Return the (X, Y) coordinate for the center point of the cell that contains the specified text.  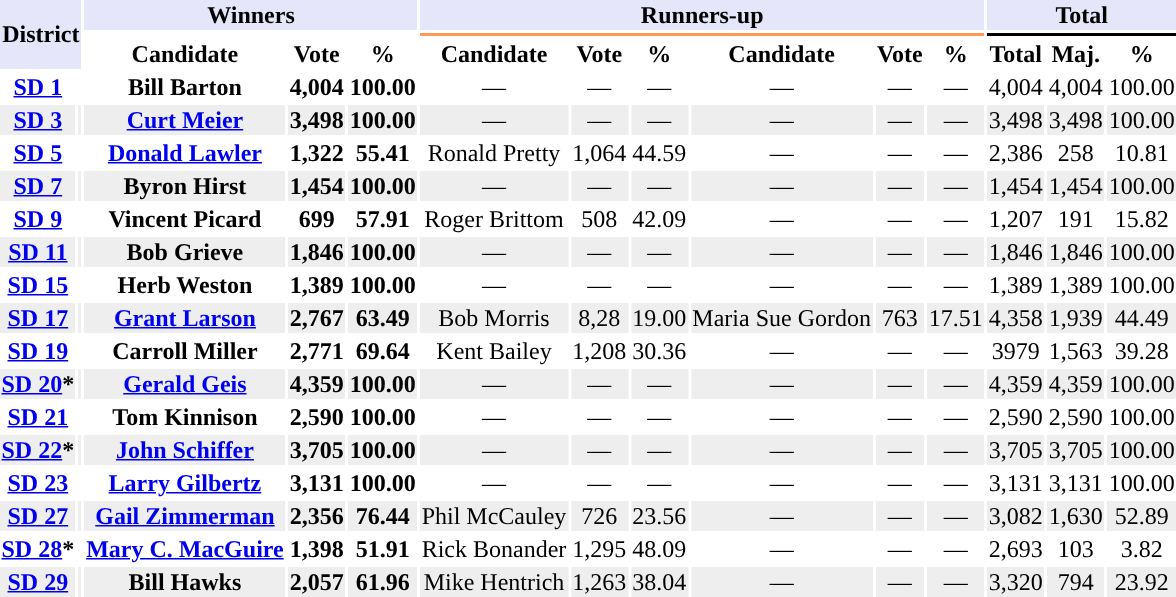
44.59 (660, 153)
Tom Kinnison (186, 417)
57.91 (382, 219)
SD 19 (38, 351)
SD 5 (38, 153)
Grant Larson (186, 318)
2,386 (1016, 153)
Bill Barton (186, 87)
Carroll Miller (186, 351)
1,064 (600, 153)
3.82 (1142, 549)
Curt Meier (186, 120)
SD 3 (38, 120)
Bob Grieve (186, 252)
Maria Sue Gordon (782, 318)
Ronald Pretty (494, 153)
42.09 (660, 219)
103 (1076, 549)
51.91 (382, 549)
69.64 (382, 351)
30.36 (660, 351)
SD 1 (38, 87)
1,263 (600, 582)
John Schiffer (186, 450)
Roger Brittom (494, 219)
Runners-up (702, 15)
SD 20* (38, 384)
2,767 (316, 318)
61.96 (382, 582)
17.51 (956, 318)
4,358 (1016, 318)
Gerald Geis (186, 384)
SD 27 (38, 516)
3,082 (1016, 516)
3979 (1016, 351)
Mike Hentrich (494, 582)
District (41, 34)
23.92 (1142, 582)
Donald Lawler (186, 153)
15.82 (1142, 219)
3,320 (1016, 582)
Rick Bonander (494, 549)
48.09 (660, 549)
Gail Zimmerman (186, 516)
Phil McCauley (494, 516)
Bob Morris (494, 318)
2,693 (1016, 549)
SD 7 (38, 186)
SD 15 (38, 285)
Winners (252, 15)
SD 9 (38, 219)
8,28 (600, 318)
1,630 (1076, 516)
SD 11 (38, 252)
258 (1076, 153)
191 (1076, 219)
794 (1076, 582)
2,356 (316, 516)
699 (316, 219)
Vincent Picard (186, 219)
Larry Gilbertz (186, 483)
763 (900, 318)
1,563 (1076, 351)
23.56 (660, 516)
Bill Hawks (186, 582)
44.49 (1142, 318)
Byron Hirst (186, 186)
55.41 (382, 153)
2,057 (316, 582)
726 (600, 516)
Mary C. MacGuire (186, 549)
63.49 (382, 318)
2,771 (316, 351)
1,207 (1016, 219)
SD 23 (38, 483)
Herb Weston (186, 285)
Kent Bailey (494, 351)
SD 29 (38, 582)
10.81 (1142, 153)
508 (600, 219)
52.89 (1142, 516)
19.00 (660, 318)
39.28 (1142, 351)
SD 28* (38, 549)
SD 22* (38, 450)
1,398 (316, 549)
Maj. (1076, 54)
76.44 (382, 516)
38.04 (660, 582)
SD 21 (38, 417)
SD 17 (38, 318)
1,208 (600, 351)
1,939 (1076, 318)
1,295 (600, 549)
1,322 (316, 153)
